Output the (x, y) coordinate of the center of the cell containing the given text.  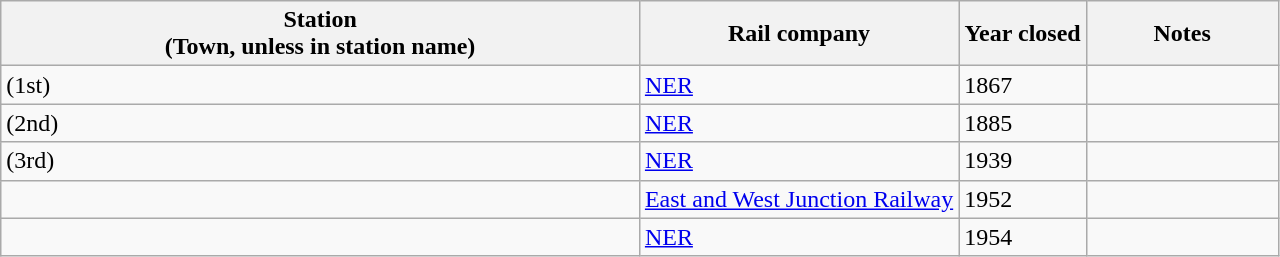
1954 (1023, 237)
Rail company (798, 34)
Station(Town, unless in station name) (320, 34)
Year closed (1023, 34)
1939 (1023, 161)
(2nd) (320, 123)
1952 (1023, 199)
1867 (1023, 85)
1885 (1023, 123)
(3rd) (320, 161)
(1st) (320, 85)
Notes (1182, 34)
East and West Junction Railway (798, 199)
